Pinpoint the cell where the given text exists, returning its [X, Y] midpoint coordinate. 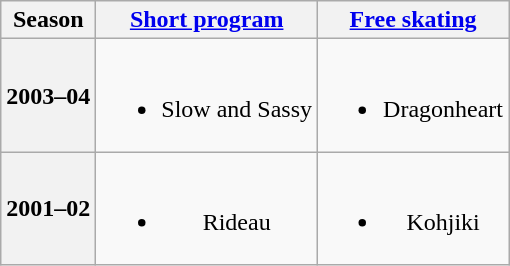
Rideau [207, 208]
Dragonheart [414, 96]
Free skating [414, 20]
Kohjiki [414, 208]
Season [48, 20]
2003–04 [48, 96]
Slow and Sassy [207, 96]
2001–02 [48, 208]
Short program [207, 20]
